Capture the cell that displays the provided text and extract its (X, Y) central coordinate. 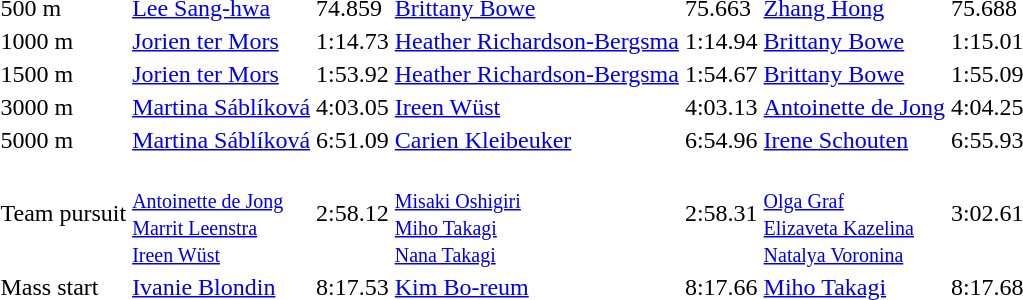
2:58.12 (353, 214)
6:51.09 (353, 140)
Misaki OshigiriMiho TakagiNana Takagi (536, 214)
1:53.92 (353, 74)
1:14.94 (721, 41)
4:03.13 (721, 107)
1:14.73 (353, 41)
4:03.05 (353, 107)
Antoinette de Jong (854, 107)
Antoinette de JongMarrit LeenstraIreen Wüst (222, 214)
Carien Kleibeuker (536, 140)
6:54.96 (721, 140)
2:58.31 (721, 214)
1:54.67 (721, 74)
Ireen Wüst (536, 107)
Irene Schouten (854, 140)
Olga GrafElizaveta KazelinaNatalya Voronina (854, 214)
